Capture the cell that displays the provided text and extract its (X, Y) central coordinate. 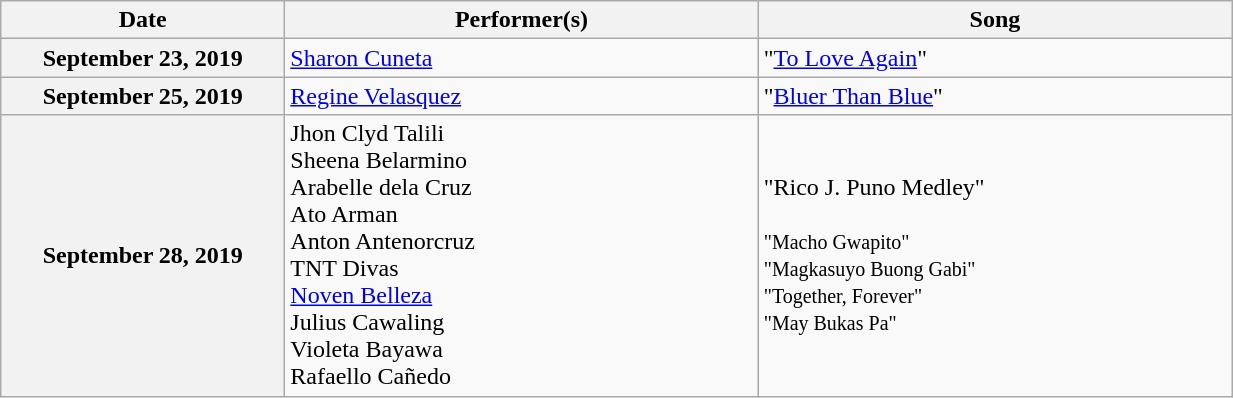
"To Love Again" (994, 58)
Regine Velasquez (522, 96)
Sharon Cuneta (522, 58)
"Rico J. Puno Medley" "Macho Gwapito" "Magkasuyo Buong Gabi" "Together, Forever" "May Bukas Pa" (994, 256)
Jhon Clyd TaliliSheena BelarminoArabelle dela CruzAto ArmanAnton AntenorcruzTNT DivasNoven BellezaJulius CawalingVioleta BayawaRafaello Cañedo (522, 256)
"Bluer Than Blue" (994, 96)
Performer(s) (522, 20)
Date (143, 20)
September 25, 2019 (143, 96)
Song (994, 20)
September 28, 2019 (143, 256)
September 23, 2019 (143, 58)
